Output the (X, Y) coordinate of the center of the cell containing the given text.  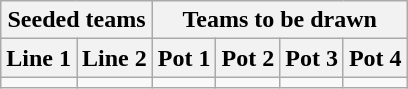
Pot 1 (184, 58)
Line 2 (114, 58)
Pot 4 (375, 58)
Pot 2 (248, 58)
Line 1 (39, 58)
Pot 3 (312, 58)
Seeded teams (77, 20)
Teams to be drawn (280, 20)
